Identify which cell holds the provided text, then report its (x, y) central coordinate. 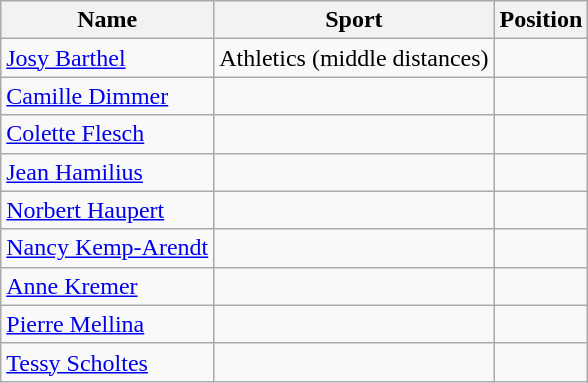
Colette Flesch (108, 134)
Anne Kremer (108, 286)
Sport (354, 20)
Camille Dimmer (108, 96)
Norbert Haupert (108, 210)
Tessy Scholtes (108, 362)
Position (541, 20)
Nancy Kemp-Arendt (108, 248)
Jean Hamilius (108, 172)
Name (108, 20)
Pierre Mellina (108, 324)
Athletics (middle distances) (354, 58)
Josy Barthel (108, 58)
